Return the (x, y) coordinate for the center point of the cell that contains the specified text.  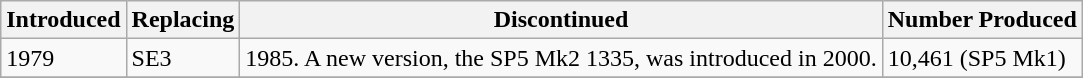
SE3 (183, 58)
1979 (64, 58)
Discontinued (561, 20)
Replacing (183, 20)
10,461 (SP5 Mk1) (982, 58)
1985. A new version, the SP5 Mk2 1335, was introduced in 2000. (561, 58)
Introduced (64, 20)
Number Produced (982, 20)
